For the text-containing cell, return its midpoint in (x, y) coordinate format. 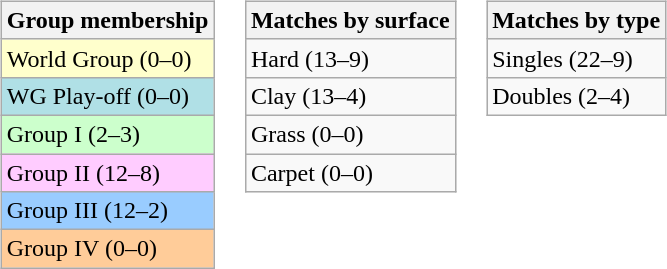
Matches by type (576, 20)
Group IV (0–0) (108, 249)
Group membership (108, 20)
Group II (12–8) (108, 173)
Group I (2–3) (108, 134)
World Group (0–0) (108, 58)
Grass (0–0) (350, 134)
Clay (13–4) (350, 96)
Singles (22–9) (576, 58)
Carpet (0–0) (350, 173)
Group III (12–2) (108, 211)
Doubles (2–4) (576, 96)
Hard (13–9) (350, 58)
Matches by surface (350, 20)
WG Play-off (0–0) (108, 96)
